Extract the (X, Y) coordinate from the center of the cell holding the provided text.  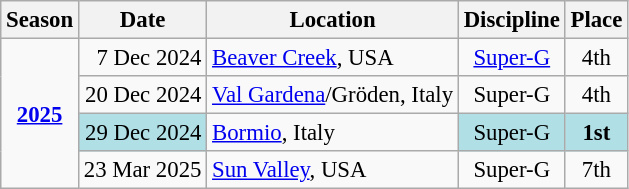
Discipline (512, 20)
Place (596, 20)
Bormio, Italy (333, 133)
Val Gardena/Gröden, Italy (333, 95)
7th (596, 170)
Sun Valley, USA (333, 170)
2025 (40, 114)
Date (142, 20)
29 Dec 2024 (142, 133)
20 Dec 2024 (142, 95)
23 Mar 2025 (142, 170)
7 Dec 2024 (142, 58)
Location (333, 20)
Season (40, 20)
1st (596, 133)
Beaver Creek, USA (333, 58)
